Return (x, y) of the center of cell containing provided text 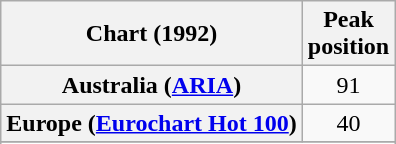
40 (348, 123)
Chart (1992) (152, 34)
91 (348, 85)
Europe (Eurochart Hot 100) (152, 123)
Peakposition (348, 34)
Australia (ARIA) (152, 85)
